Return the (x, y) coordinate for the center point of the cell that contains the specified text.  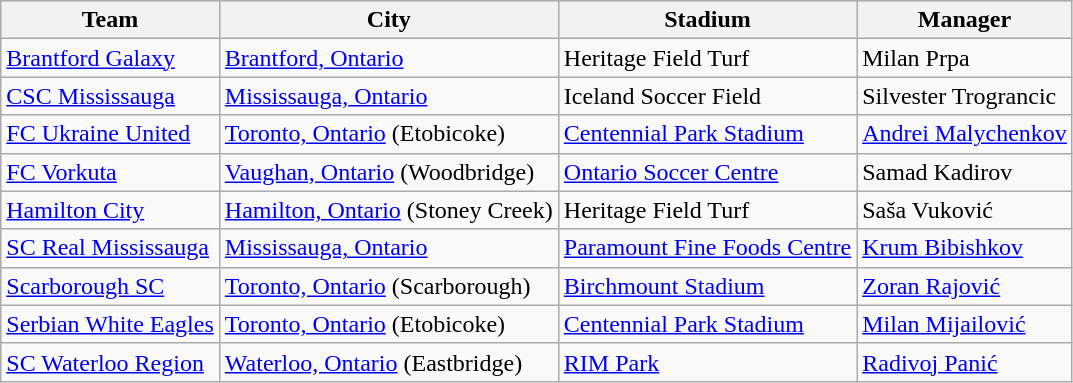
Brantford, Ontario (388, 58)
SC Real Mississauga (110, 248)
Manager (965, 20)
Vaughan, Ontario (Woodbridge) (388, 172)
FC Ukraine United (110, 134)
Milan Mijailović (965, 324)
Milan Prpa (965, 58)
Hamilton, Ontario (Stoney Creek) (388, 210)
Iceland Soccer Field (707, 96)
Waterloo, Ontario (Eastbridge) (388, 362)
Samad Kadirov (965, 172)
Andrei Malychenkov (965, 134)
Serbian White Eagles (110, 324)
Hamilton City (110, 210)
Team (110, 20)
Krum Bibishkov (965, 248)
Birchmount Stadium (707, 286)
Zoran Rajović (965, 286)
RIM Park (707, 362)
Brantford Galaxy (110, 58)
Ontario Soccer Centre (707, 172)
Paramount Fine Foods Centre (707, 248)
CSC Mississauga (110, 96)
Saša Vuković (965, 210)
FC Vorkuta (110, 172)
Stadium (707, 20)
Silvester Trograncic (965, 96)
Radivoj Panić (965, 362)
City (388, 20)
Scarborough SC (110, 286)
Toronto, Ontario (Scarborough) (388, 286)
SC Waterloo Region (110, 362)
